Return [x, y] of the center of cell containing provided text 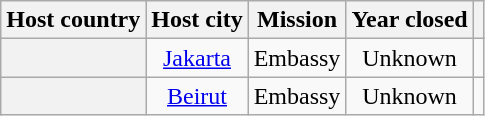
Beirut [197, 96]
Jakarta [197, 58]
Host city [197, 20]
Mission [297, 20]
Year closed [410, 20]
Host country [74, 20]
